Return [X, Y] of the center of cell containing provided text 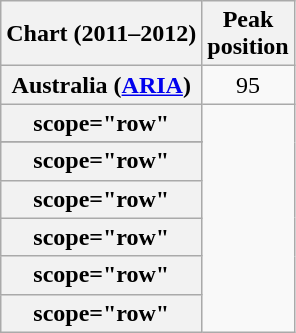
Australia (ARIA) [102, 85]
Peakposition [248, 34]
Chart (2011–2012) [102, 34]
95 [248, 85]
